Return [x, y] of the center of cell containing provided text 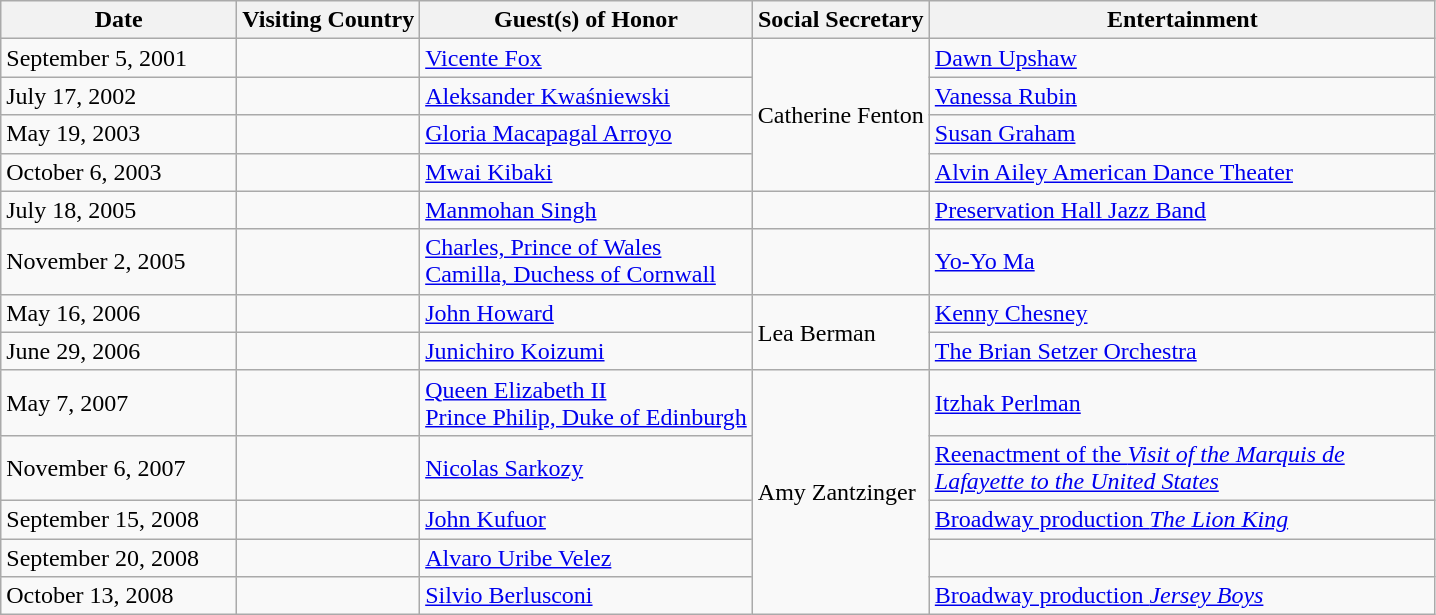
Guest(s) of Honor [586, 20]
Aleksander Kwaśniewski [586, 96]
Entertainment [1182, 20]
October 6, 2003 [119, 172]
The Brian Setzer Orchestra [1182, 351]
Catherine Fenton [840, 115]
Reenactment of the Visit of the Marquis de Lafayette to the United States [1182, 468]
Date [119, 20]
Yo-Yo Ma [1182, 262]
Lea Berman [840, 332]
May 19, 2003 [119, 134]
Queen Elizabeth IIPrince Philip, Duke of Edinburgh [586, 402]
September 5, 2001 [119, 58]
Junichiro Koizumi [586, 351]
Amy Zantzinger [840, 492]
Gloria Macapagal Arroyo [586, 134]
October 13, 2008 [119, 596]
Broadway production Jersey Boys [1182, 596]
Manmohan Singh [586, 210]
Alvin Ailey American Dance Theater [1182, 172]
John Kufuor [586, 519]
Nicolas Sarkozy [586, 468]
Preservation Hall Jazz Band [1182, 210]
Silvio Berlusconi [586, 596]
Visiting Country [328, 20]
July 17, 2002 [119, 96]
Vanessa Rubin [1182, 96]
Kenny Chesney [1182, 313]
Broadway production The Lion King [1182, 519]
September 15, 2008 [119, 519]
John Howard [586, 313]
Dawn Upshaw [1182, 58]
Social Secretary [840, 20]
July 18, 2005 [119, 210]
Itzhak Perlman [1182, 402]
Mwai Kibaki [586, 172]
Susan Graham [1182, 134]
September 20, 2008 [119, 557]
June 29, 2006 [119, 351]
Charles, Prince of WalesCamilla, Duchess of Cornwall [586, 262]
November 6, 2007 [119, 468]
November 2, 2005 [119, 262]
May 16, 2006 [119, 313]
May 7, 2007 [119, 402]
Vicente Fox [586, 58]
Alvaro Uribe Velez [586, 557]
